Return [x, y] of the center of cell containing provided text 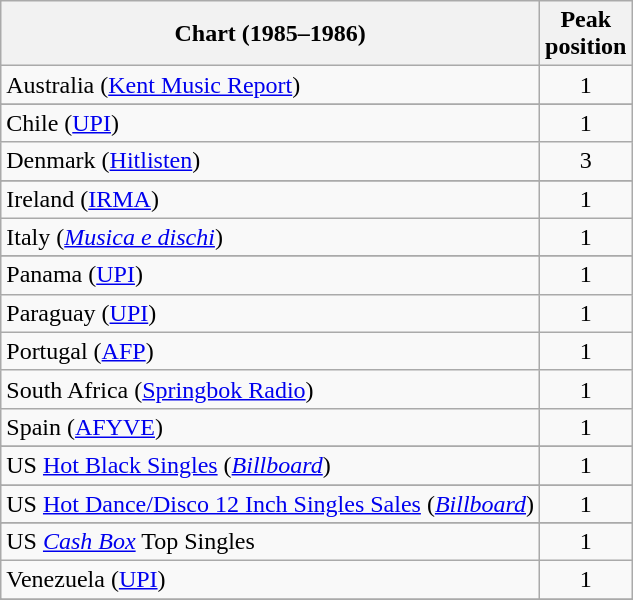
Panama (UPI) [270, 275]
South Africa (Springbok Radio) [270, 389]
Portugal (AFP) [270, 351]
US Cash Box Top Singles [270, 542]
Denmark (Hitlisten) [270, 161]
Peakposition [586, 34]
Paraguay (UPI) [270, 313]
US Hot Black Singles (Billboard) [270, 465]
Italy (Musica e dischi) [270, 237]
Venezuela (UPI) [270, 580]
Chile (UPI) [270, 123]
US Hot Dance/Disco 12 Inch Singles Sales (Billboard) [270, 503]
Ireland (IRMA) [270, 199]
Chart (1985–1986) [270, 34]
Australia (Kent Music Report) [270, 85]
3 [586, 161]
Spain (AFYVE) [270, 427]
